From the cell containing the given text, extract its center point as (X, Y) coordinate. 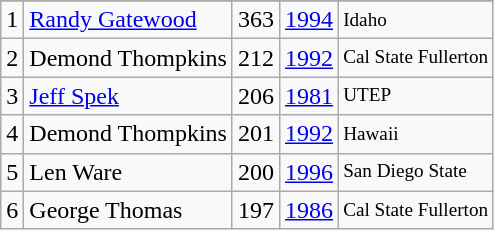
Len Ware (128, 172)
1986 (308, 210)
206 (256, 96)
Idaho (416, 20)
UTEP (416, 96)
363 (256, 20)
San Diego State (416, 172)
Hawaii (416, 134)
Randy Gatewood (128, 20)
201 (256, 134)
212 (256, 58)
4 (12, 134)
2 (12, 58)
200 (256, 172)
1981 (308, 96)
1994 (308, 20)
1996 (308, 172)
6 (12, 210)
5 (12, 172)
1 (12, 20)
Jeff Spek (128, 96)
George Thomas (128, 210)
197 (256, 210)
3 (12, 96)
